Return (x, y) of the center of cell containing provided text 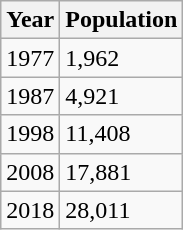
1998 (30, 134)
1,962 (122, 58)
1977 (30, 58)
1987 (30, 96)
2018 (30, 210)
Year (30, 20)
2008 (30, 172)
Population (122, 20)
28,011 (122, 210)
11,408 (122, 134)
17,881 (122, 172)
4,921 (122, 96)
